Determine the (x, y) coordinate at the center of the cell enclosing the given text.  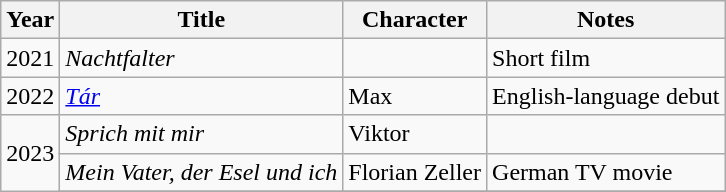
Title (202, 20)
2022 (30, 96)
Short film (606, 58)
2021 (30, 58)
Nachtfalter (202, 58)
Year (30, 20)
English-language debut (606, 96)
Florian Zeller (415, 172)
Sprich mit mir (202, 134)
2023 (30, 153)
Notes (606, 20)
Mein Vater, der Esel und ich (202, 172)
Character (415, 20)
Viktor (415, 134)
Max (415, 96)
German TV movie (606, 172)
Tár (202, 96)
